Return [X, Y] of the center of cell containing provided text 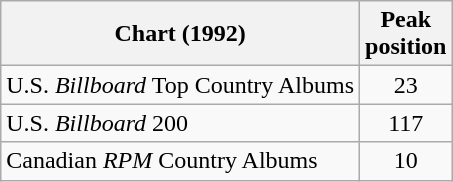
Chart (1992) [180, 34]
117 [406, 123]
U.S. Billboard 200 [180, 123]
23 [406, 85]
10 [406, 161]
Peakposition [406, 34]
U.S. Billboard Top Country Albums [180, 85]
Canadian RPM Country Albums [180, 161]
